Pinpoint the cell where the given text exists, returning its [X, Y] midpoint coordinate. 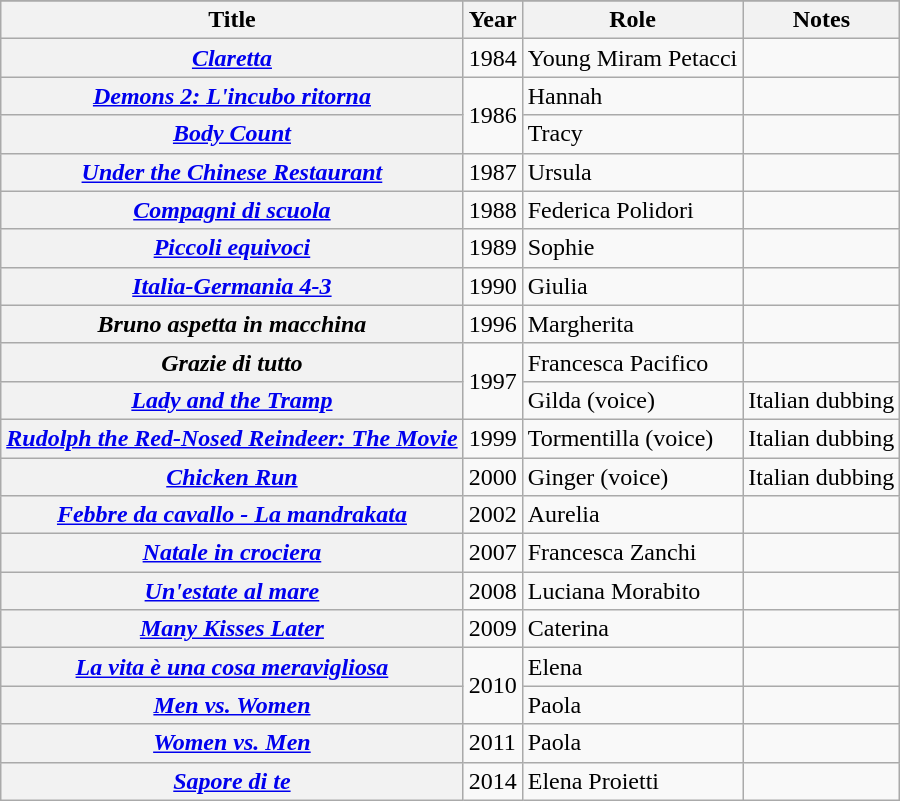
Elena [632, 667]
Elena Proietti [632, 781]
2000 [492, 477]
Many Kisses Later [232, 629]
Claretta [232, 58]
Luciana Morabito [632, 591]
2014 [492, 781]
1987 [492, 172]
1996 [492, 324]
Un'estate al mare [232, 591]
Natale in crociera [232, 553]
Year [492, 20]
Notes [822, 20]
Grazie di tutto [232, 362]
2002 [492, 515]
Francesca Zanchi [632, 553]
1999 [492, 438]
2009 [492, 629]
Title [232, 20]
Francesca Pacifico [632, 362]
Tracy [632, 134]
Febbre da cavallo - La mandrakata [232, 515]
Role [632, 20]
Piccoli equivoci [232, 248]
1989 [492, 248]
Rudolph the Red-Nosed Reindeer: The Movie [232, 438]
Ursula [632, 172]
Gilda (voice) [632, 400]
La vita è una cosa meravigliosa [232, 667]
Tormentilla (voice) [632, 438]
Women vs. Men [232, 743]
Sapore di te [232, 781]
Body Count [232, 134]
Ginger (voice) [632, 477]
Young Miram Petacci [632, 58]
Lady and the Tramp [232, 400]
Margherita [632, 324]
Compagni di scuola [232, 210]
Hannah [632, 96]
1988 [492, 210]
Under the Chinese Restaurant [232, 172]
Demons 2: L'incubo ritorna [232, 96]
2007 [492, 553]
2010 [492, 686]
Caterina [632, 629]
2008 [492, 591]
Italia-Germania 4-3 [232, 286]
1986 [492, 115]
2011 [492, 743]
Sophie [632, 248]
Men vs. Women [232, 705]
Bruno aspetta in macchina [232, 324]
1990 [492, 286]
Federica Polidori [632, 210]
1997 [492, 381]
Giulia [632, 286]
1984 [492, 58]
Chicken Run [232, 477]
Aurelia [632, 515]
